Output the [X, Y] coordinate of the center of the cell containing the given text.  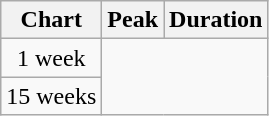
15 weeks [52, 96]
Duration [216, 20]
1 week [52, 58]
Peak [133, 20]
Chart [52, 20]
